Search for the cell housing the specified text and yield its (X, Y) center coordinate. 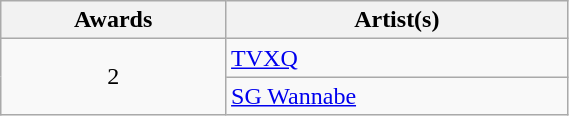
Awards (114, 20)
SG Wannabe (397, 96)
2 (114, 77)
TVXQ (397, 58)
Artist(s) (397, 20)
